Return [x, y] of the center of cell containing provided text 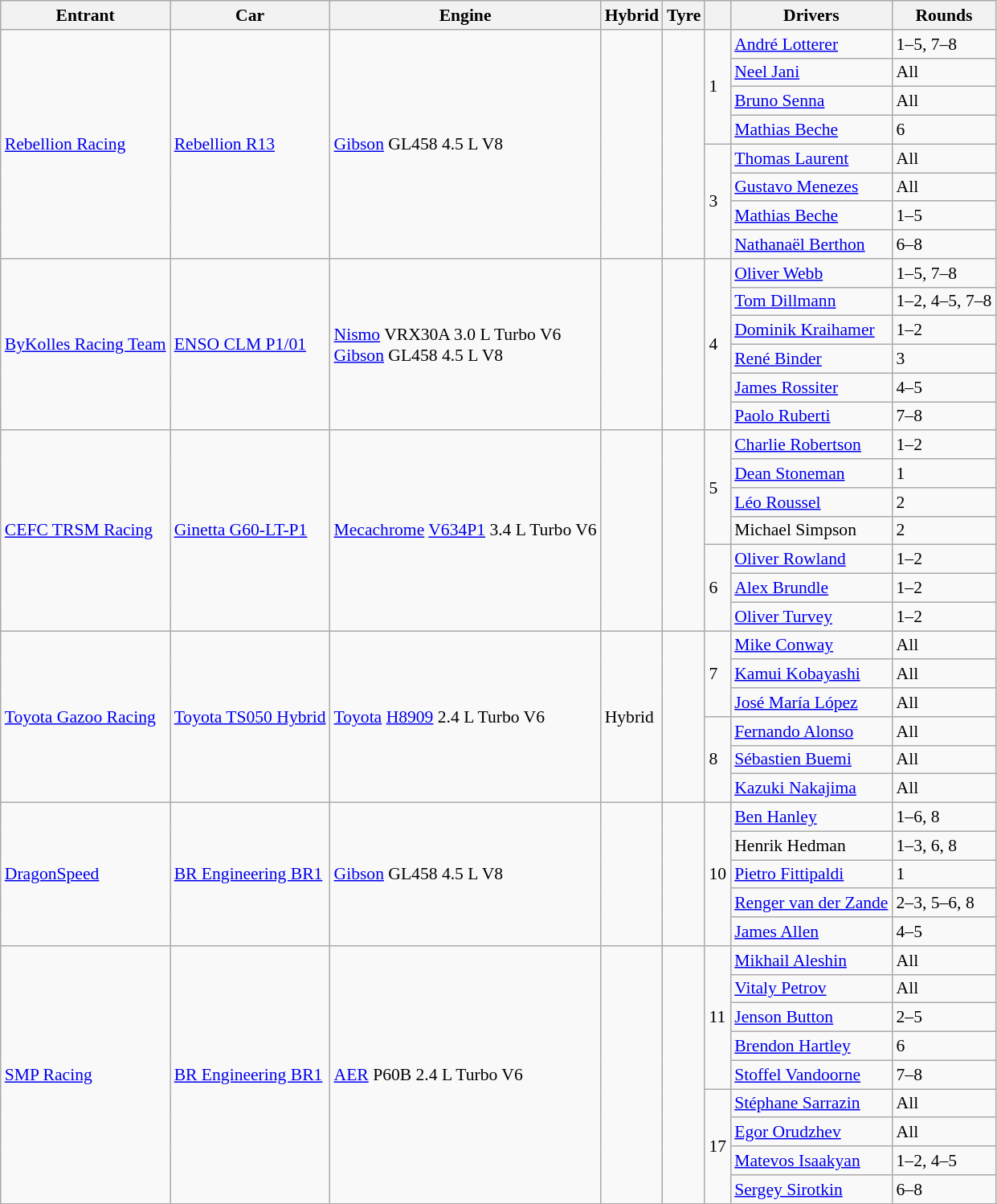
Neel Jani [811, 72]
André Lotterer [811, 44]
Drivers [811, 15]
1–6, 8 [943, 817]
Rounds [943, 15]
Fernando Alonso [811, 731]
2–5 [943, 1018]
Mecachrome V634P1 3.4 L Turbo V6 [466, 530]
2–3, 5–6, 8 [943, 903]
Dean Stoneman [811, 473]
7 [717, 674]
ByKolles Racing Team [85, 345]
Oliver Turvey [811, 616]
Alex Brundle [811, 588]
Matevos Isaakyan [811, 1161]
Stéphane Sarrazin [811, 1104]
1–3, 6, 8 [943, 846]
José María López [811, 702]
Sergey Sirotkin [811, 1190]
Oliver Rowland [811, 559]
Rebellion Racing [85, 145]
Toyota TS050 Hybrid [251, 717]
Entrant [85, 15]
Car [251, 15]
5 [717, 488]
Léo Roussel [811, 502]
René Binder [811, 359]
CEFC TRSM Racing [85, 530]
James Allen [811, 932]
1–5 [943, 216]
Oliver Webb [811, 273]
Gustavo Menezes [811, 187]
8 [717, 760]
Renger van der Zande [811, 903]
Tom Dillmann [811, 301]
Toyota H8909 2.4 L Turbo V6 [466, 717]
James Rossiter [811, 387]
Kazuki Nakajima [811, 788]
Nismo VRX30A 3.0 L Turbo V6Gibson GL458 4.5 L V8 [466, 345]
Tyre [684, 15]
Nathanaël Berthon [811, 244]
Toyota Gazoo Racing [85, 717]
1–2, 4–5, 7–8 [943, 301]
Mike Conway [811, 645]
Kamui Kobayashi [811, 674]
Henrik Hedman [811, 846]
Egor Orudzhev [811, 1132]
Dominik Kraihamer [811, 330]
Engine [466, 15]
Charlie Robertson [811, 445]
Bruno Senna [811, 101]
Rebellion R13 [251, 145]
17 [717, 1146]
Pietro Fittipaldi [811, 874]
Vitaly Petrov [811, 989]
4 [717, 345]
ENSO CLM P1/01 [251, 345]
AER P60B 2.4 L Turbo V6 [466, 1075]
Stoffel Vandoorne [811, 1075]
Paolo Ruberti [811, 416]
Mikhail Aleshin [811, 960]
11 [717, 1018]
Jenson Button [811, 1018]
Sébastien Buemi [811, 760]
SMP Racing [85, 1075]
Michael Simpson [811, 530]
Brendon Hartley [811, 1046]
1–2, 4–5 [943, 1161]
Thomas Laurent [811, 158]
10 [717, 874]
Ben Hanley [811, 817]
Ginetta G60-LT-P1 [251, 530]
DragonSpeed [85, 874]
